For the text-containing cell, return its midpoint in [X, Y] coordinate format. 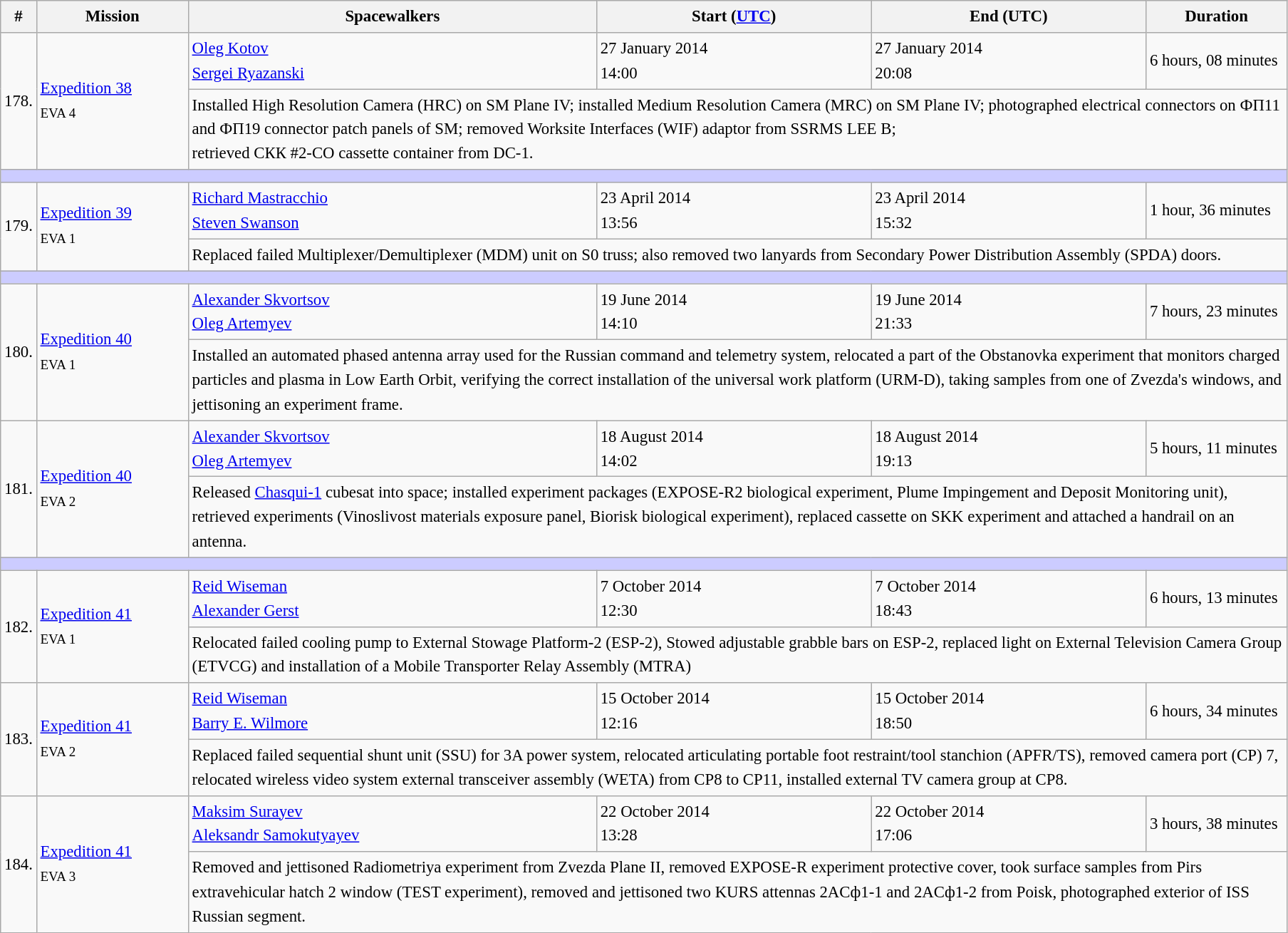
23 April 201413:56 [734, 211]
7 October 201412:30 [734, 599]
Duration [1217, 17]
3 hours, 38 minutes [1217, 824]
Expedition 41EVA 2 [113, 739]
15 October 201412:16 [734, 711]
Maksim Surayev Aleksandr Samokutyayev [392, 824]
Mission [113, 17]
Spacewalkers [392, 17]
7 October 201418:43 [1009, 599]
7 hours, 23 minutes [1217, 312]
23 April 201415:32 [1009, 211]
182. [19, 627]
1 hour, 36 minutes [1217, 211]
Richard Mastracchio Steven Swanson [392, 211]
Expedition 41EVA 1 [113, 627]
22 October 201417:06 [1009, 824]
178. [19, 101]
22 October 201413:28 [734, 824]
Expedition 40EVA 2 [113, 489]
27 January 201414:00 [734, 61]
# [19, 17]
183. [19, 739]
19 June 201414:10 [734, 312]
End (UTC) [1009, 17]
19 June 201421:33 [1009, 312]
27 January 201420:08 [1009, 61]
Reid Wiseman Alexander Gerst [392, 599]
Reid Wiseman Barry E. Wilmore [392, 711]
Start (UTC) [734, 17]
5 hours, 11 minutes [1217, 449]
Expedition 40EVA 1 [113, 352]
184. [19, 864]
18 August 201419:13 [1009, 449]
6 hours, 08 minutes [1217, 61]
6 hours, 34 minutes [1217, 711]
Expedition 41EVA 3 [113, 864]
181. [19, 489]
Expedition 39EVA 1 [113, 227]
6 hours, 13 minutes [1217, 599]
Replaced failed Multiplexer/Demultiplexer (MDM) unit on S0 truss; also removed two lanyards from Secondary Power Distribution Assembly (SPDA) doors. [737, 255]
18 August 201414:02 [734, 449]
180. [19, 352]
Expedition 38EVA 4 [113, 101]
Oleg Kotov Sergei Ryazanski [392, 61]
179. [19, 227]
15 October 201418:50 [1009, 711]
